Pinpoint the cell where the given text exists, returning its (X, Y) midpoint coordinate. 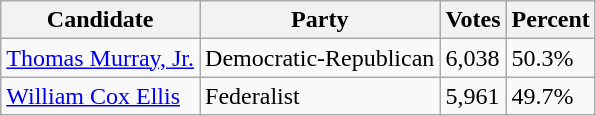
49.7% (550, 96)
Party (320, 20)
5,961 (473, 96)
6,038 (473, 58)
Votes (473, 20)
Democratic-Republican (320, 58)
William Cox Ellis (100, 96)
50.3% (550, 58)
Thomas Murray, Jr. (100, 58)
Federalist (320, 96)
Percent (550, 20)
Candidate (100, 20)
